Determine the [x, y] coordinate at the center of the cell enclosing the given text.  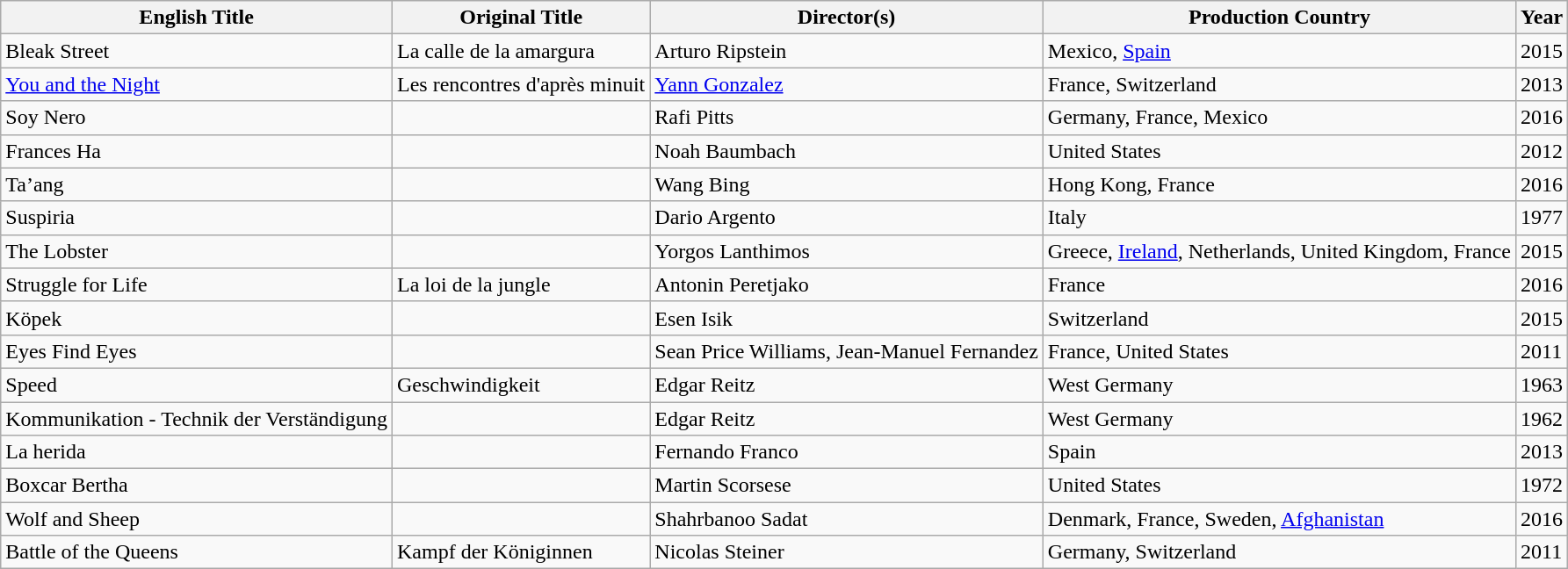
France, United States [1279, 351]
Germany, Switzerland [1279, 552]
Ta’ang [197, 184]
Director(s) [847, 18]
Rafi Pitts [847, 118]
Boxcar Bertha [197, 486]
The Lobster [197, 251]
Wolf and Sheep [197, 519]
Mexico, Spain [1279, 51]
Switzerland [1279, 318]
1977 [1543, 218]
Italy [1279, 218]
Frances Ha [197, 151]
2012 [1543, 151]
Wang Bing [847, 184]
Geschwindigkeit [522, 385]
Production Country [1279, 18]
Suspiria [197, 218]
Hong Kong, France [1279, 184]
France, Switzerland [1279, 84]
Struggle for Life [197, 284]
Soy Nero [197, 118]
Battle of the Queens [197, 552]
Eyes Find Eyes [197, 351]
Kampf der Königinnen [522, 552]
Sean Price Williams, Jean-Manuel Fernandez [847, 351]
Denmark, France, Sweden, Afghanistan [1279, 519]
Noah Baumbach [847, 151]
Dario Argento [847, 218]
Les rencontres d'après minuit [522, 84]
1963 [1543, 385]
Arturo Ripstein [847, 51]
You and the Night [197, 84]
Antonin Peretjako [847, 284]
Martin Scorsese [847, 486]
Speed [197, 385]
Spain [1279, 452]
Nicolas Steiner [847, 552]
Yann Gonzalez [847, 84]
1962 [1543, 419]
Original Title [522, 18]
Greece, Ireland, Netherlands, United Kingdom, France [1279, 251]
Year [1543, 18]
Esen Isik [847, 318]
France [1279, 284]
La calle de la amargura [522, 51]
English Title [197, 18]
La herida [197, 452]
Germany, France, Mexico [1279, 118]
Kommunikation - Technik der Verständigung [197, 419]
Shahrbanoo Sadat [847, 519]
1972 [1543, 486]
Yorgos Lanthimos [847, 251]
La loi de la jungle [522, 284]
Fernando Franco [847, 452]
Bleak Street [197, 51]
Köpek [197, 318]
